Extract the [X, Y] coordinate from the center of the cell holding the provided text.  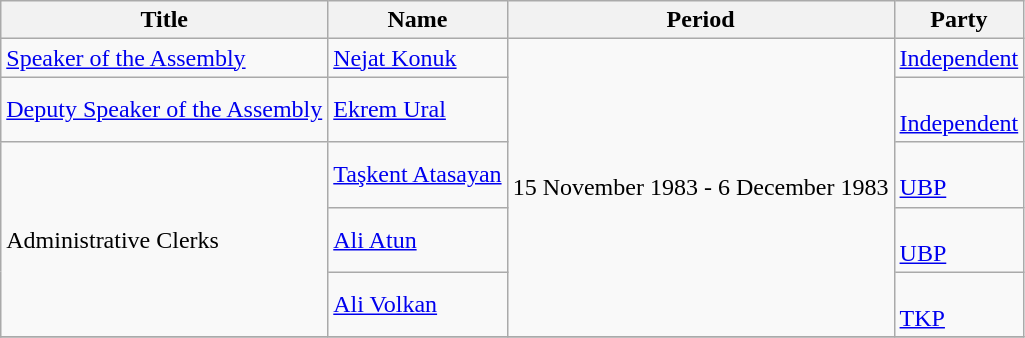
Ekrem Ural [418, 110]
Name [418, 20]
Ali Atun [418, 240]
Nejat Konuk [418, 58]
Speaker of the Assembly [164, 58]
Title [164, 20]
Administrative Clerks [164, 240]
Ali Volkan [418, 304]
Period [700, 20]
Party [959, 20]
Deputy Speaker of the Assembly [164, 110]
TKP [959, 304]
15 November 1983 - 6 December 1983 [700, 188]
Taşkent Atasayan [418, 174]
